For the text-containing cell, return its midpoint in [X, Y] coordinate format. 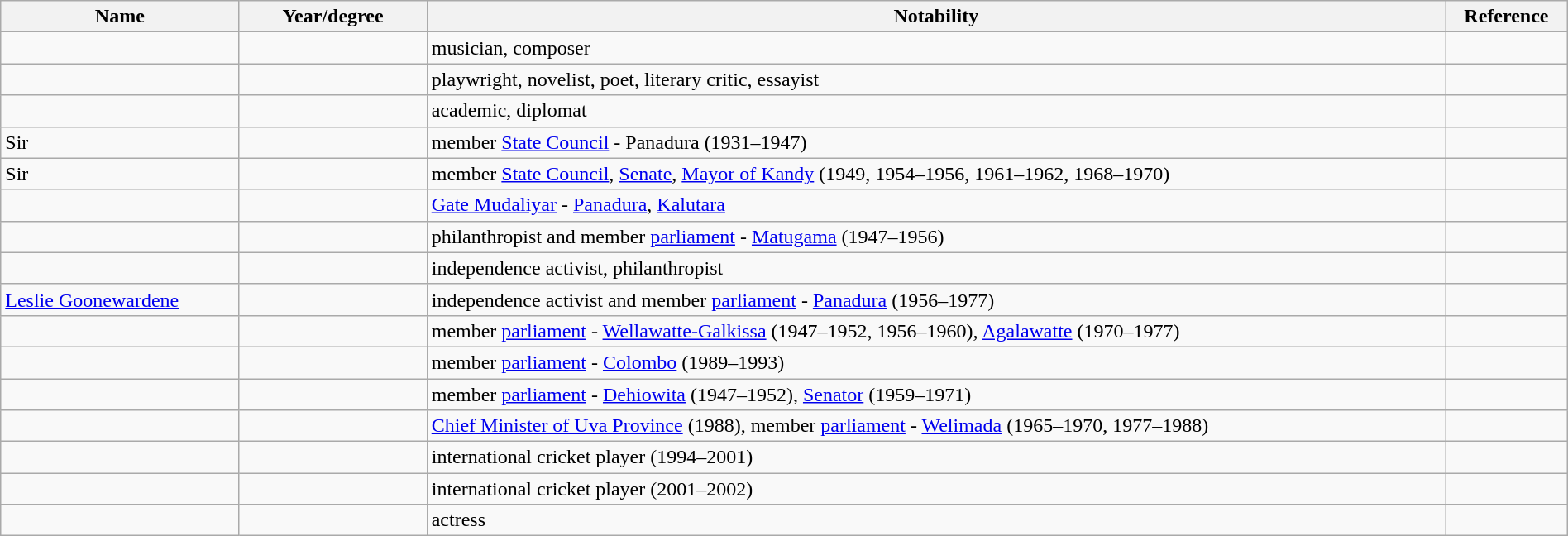
Notability [936, 17]
independence activist, philanthropist [936, 268]
Name [120, 17]
international cricket player (1994–2001) [936, 457]
member parliament - Colombo (1989–1993) [936, 362]
actress [936, 520]
philanthropist and member parliament - Matugama (1947–1956) [936, 237]
Reference [1507, 17]
playwright, novelist, poet, literary critic, essayist [936, 79]
international cricket player (2001–2002) [936, 489]
musician, composer [936, 48]
Gate Mudaliyar - Panadura, Kalutara [936, 205]
member State Council, Senate, Mayor of Kandy (1949, 1954–1956, 1961–1962, 1968–1970) [936, 174]
Year/degree [332, 17]
member State Council - Panadura (1931–1947) [936, 142]
Leslie Goonewardene [120, 299]
member parliament - Dehiowita (1947–1952), Senator (1959–1971) [936, 395]
member parliament - Wellawatte-Galkissa (1947–1952, 1956–1960), Agalawatte (1970–1977) [936, 331]
Chief Minister of Uva Province (1988), member parliament - Welimada (1965–1970, 1977–1988) [936, 426]
independence activist and member parliament - Panadura (1956–1977) [936, 299]
academic, diplomat [936, 111]
